For the text-containing cell, return its midpoint in [X, Y] coordinate format. 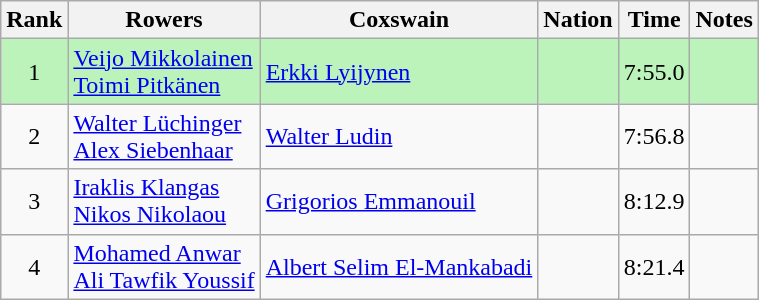
Time [654, 20]
8:12.9 [654, 202]
7:55.0 [654, 72]
Albert Selim El-Mankabadi [399, 266]
4 [34, 266]
Iraklis KlangasNikos Nikolaou [164, 202]
3 [34, 202]
7:56.8 [654, 136]
8:21.4 [654, 266]
Grigorios Emmanouil [399, 202]
2 [34, 136]
Walter LüchingerAlex Siebenhaar [164, 136]
Veijo MikkolainenToimi Pitkänen [164, 72]
Walter Ludin [399, 136]
Coxswain [399, 20]
Erkki Lyijynen [399, 72]
Notes [724, 20]
Mohamed AnwarAli Tawfik Youssif [164, 266]
1 [34, 72]
Nation [578, 20]
Rowers [164, 20]
Rank [34, 20]
